Output the [X, Y] coordinate of the center of the cell containing the given text.  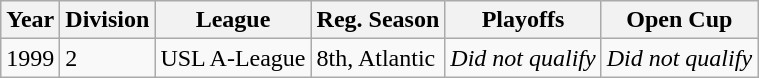
League [233, 20]
Reg. Season [378, 20]
Playoffs [523, 20]
Division [108, 20]
8th, Atlantic [378, 58]
1999 [30, 58]
2 [108, 58]
Open Cup [679, 20]
USL A-League [233, 58]
Year [30, 20]
